Scan for the cell matching the given text and deliver its (X, Y) coordinate at center. 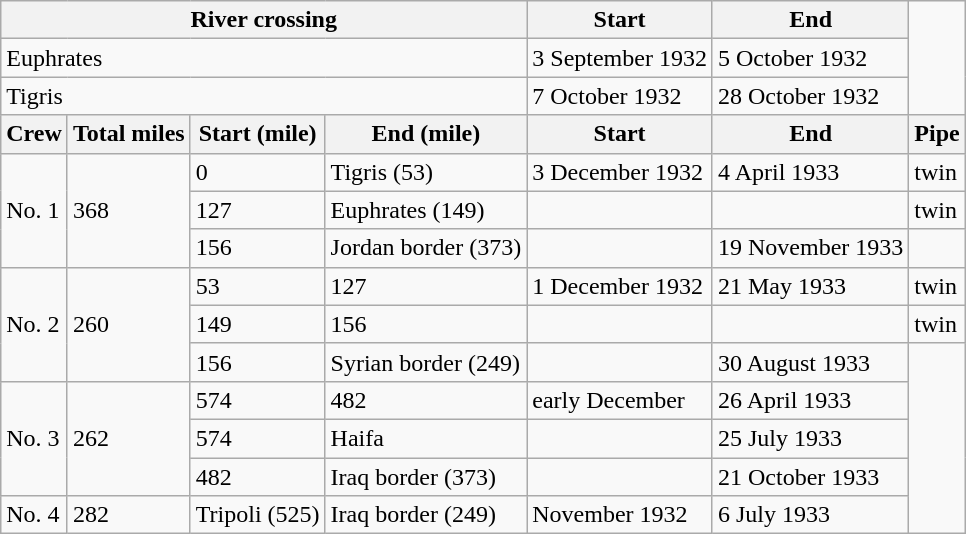
1 December 1932 (620, 286)
21 October 1933 (810, 477)
0 (258, 172)
Euphrates (149) (426, 210)
Iraq border (249) (426, 515)
early December (620, 400)
5 October 1932 (810, 58)
30 August 1933 (810, 362)
25 July 1933 (810, 438)
Syrian border (249) (426, 362)
Euphrates (264, 58)
262 (128, 438)
3 September 1932 (620, 58)
No. 1 (34, 210)
No. 4 (34, 515)
282 (128, 515)
No. 2 (34, 324)
Crew (34, 134)
Iraq border (373) (426, 477)
Start (mile) (258, 134)
21 May 1933 (810, 286)
26 April 1933 (810, 400)
4 April 1933 (810, 172)
End (mile) (426, 134)
Pipe (937, 134)
Tripoli (525) (258, 515)
260 (128, 324)
19 November 1933 (810, 248)
Tigris (264, 96)
Total miles (128, 134)
3 December 1932 (620, 172)
River crossing (264, 20)
53 (258, 286)
Haifa (426, 438)
Tigris (53) (426, 172)
28 October 1932 (810, 96)
368 (128, 210)
November 1932 (620, 515)
6 July 1933 (810, 515)
7 October 1932 (620, 96)
No. 3 (34, 438)
149 (258, 324)
Jordan border (373) (426, 248)
